Extract the (x, y) coordinate from the center of the cell holding the provided text.  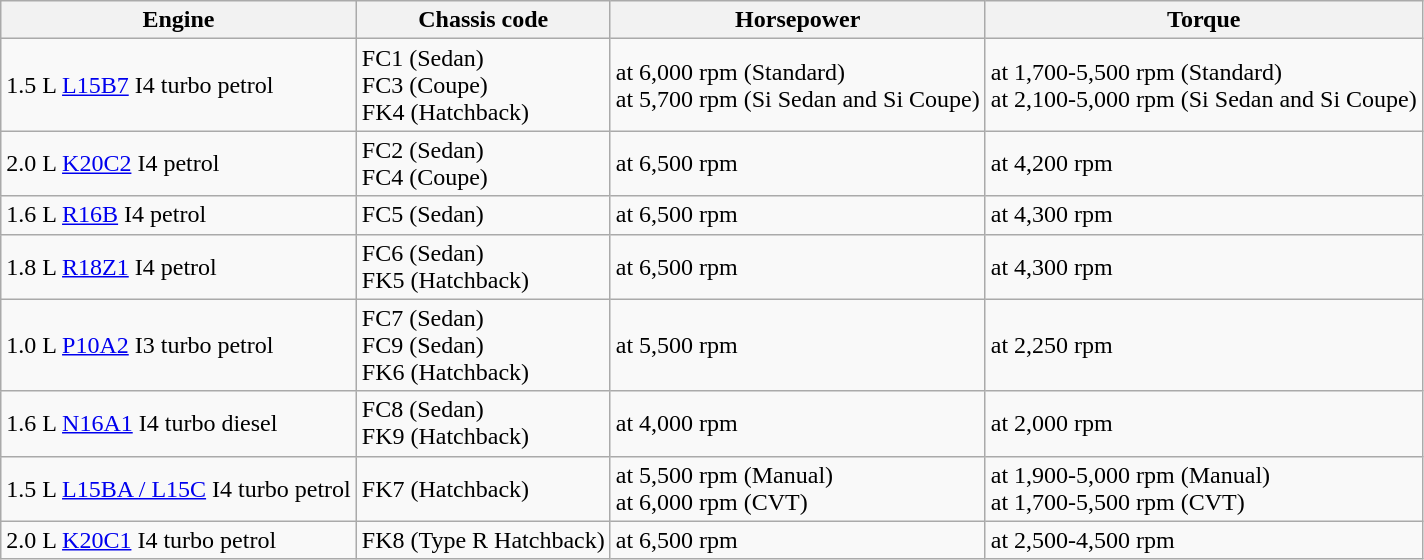
2.0 L K20C1 I4 turbo petrol (179, 540)
at 6,000 rpm (Standard) at 5,700 rpm (Si Sedan and Si Coupe) (798, 85)
1.5 L L15BA / L15C I4 turbo petrol (179, 488)
at 1,900-5,000 rpm (Manual) at 1,700-5,500 rpm (CVT) (1204, 488)
FK8 (Type R Hatchback) (483, 540)
at 5,500 rpm (798, 345)
1.5 L L15B7 I4 turbo petrol (179, 85)
FC7 (Sedan)FC9 (Sedan)FK6 (Hatchback) (483, 345)
1.8 L R18Z1 I4 petrol (179, 266)
Horsepower (798, 20)
FC2 (Sedan)FC4 (Coupe) (483, 164)
at 4,000 rpm (798, 424)
2.0 L K20C2 I4 petrol (179, 164)
1.0 L P10A2 I3 turbo petrol (179, 345)
at 2,250 rpm (1204, 345)
Engine (179, 20)
FC5 (Sedan) (483, 215)
Torque (1204, 20)
FC6 (Sedan)FK5 (Hatchback) (483, 266)
Chassis code (483, 20)
at 2,500-4,500 rpm (1204, 540)
1.6 L N16A1 I4 turbo diesel (179, 424)
FK7 (Hatchback) (483, 488)
at 5,500 rpm (Manual) at 6,000 rpm (CVT) (798, 488)
at 2,000 rpm (1204, 424)
at 4,200 rpm (1204, 164)
at 1,700-5,500 rpm (Standard) at 2,100-5,000 rpm (Si Sedan and Si Coupe) (1204, 85)
FC8 (Sedan)FK9 (Hatchback) (483, 424)
1.6 L R16B I4 petrol (179, 215)
FC1 (Sedan)FC3 (Coupe)FK4 (Hatchback) (483, 85)
